Extract the [X, Y] coordinate from the center of the cell holding the provided text.  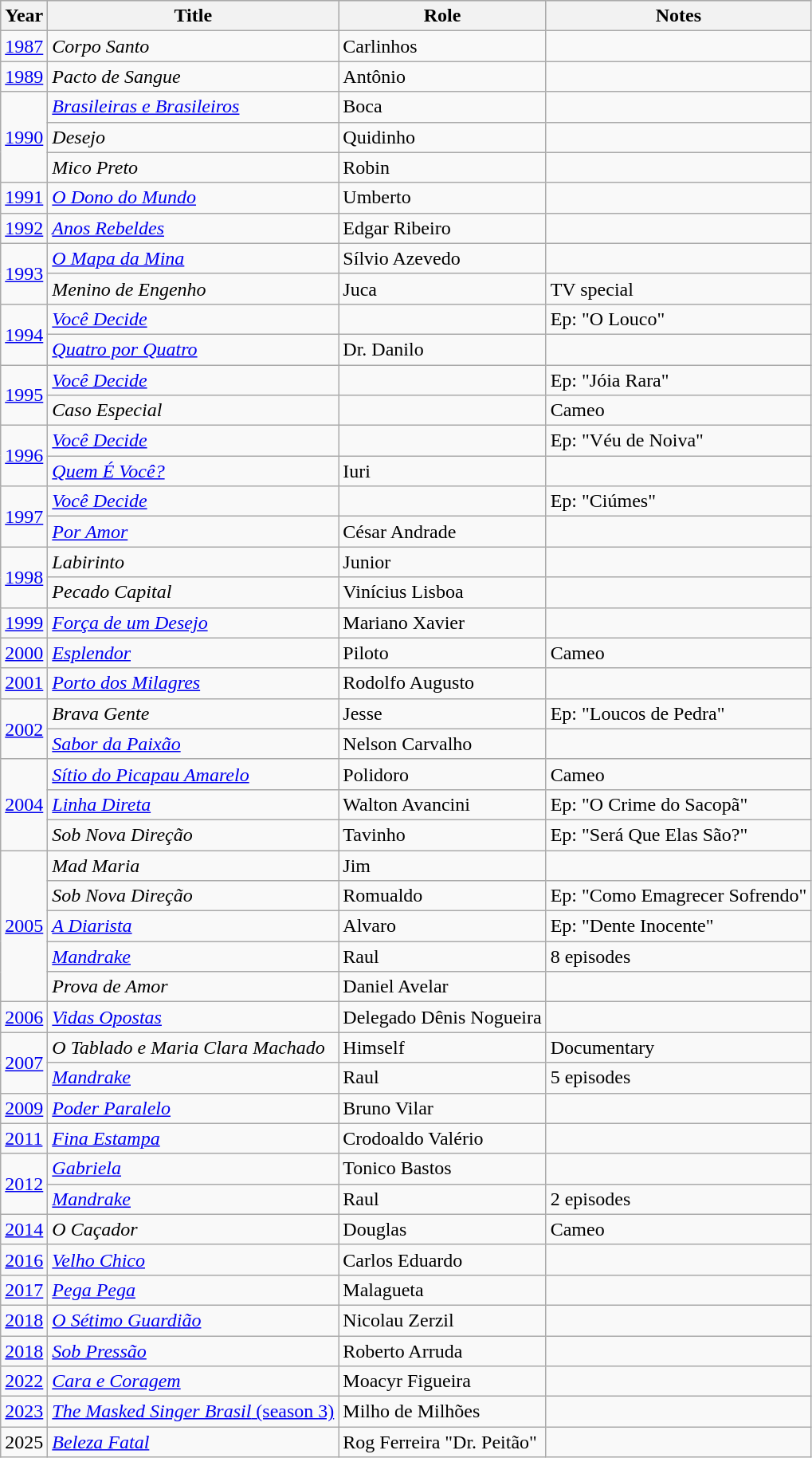
Malagueta [442, 1290]
1998 [24, 577]
Boca [442, 107]
Ep: "Como Emagrecer Sofrendo" [679, 896]
Antônio [442, 77]
Ep: "Véu de Noiva" [679, 441]
Iuri [442, 471]
Bruno Vilar [442, 1108]
Nicolau Zerzil [442, 1320]
Vinícius Lisboa [442, 592]
Desejo [193, 137]
Fina Estampa [193, 1138]
Role [442, 16]
Labirinto [193, 562]
Ep: "Jóia Rara" [679, 380]
Porto dos Milagres [193, 683]
O Tablado e Maria Clara Machado [193, 1047]
Vidas Opostas [193, 1017]
Sob Pressão [193, 1351]
2022 [24, 1381]
Brasileiras e Brasileiros [193, 107]
Himself [442, 1047]
1992 [24, 228]
2001 [24, 683]
2006 [24, 1017]
Crodoaldo Valério [442, 1138]
2014 [24, 1229]
Milho de Milhões [442, 1412]
Carlinhos [442, 46]
Sítio do Picapau Amarelo [193, 774]
2023 [24, 1412]
Robin [442, 167]
Poder Paralelo [193, 1108]
Menino de Engenho [193, 289]
O Mapa da Mina [193, 258]
Pecado Capital [193, 592]
Carlos Eduardo [442, 1260]
Esplendor [193, 653]
Quem É Você? [193, 471]
2016 [24, 1260]
O Sétimo Guardião [193, 1320]
Linha Direta [193, 804]
Ep: "Dente Inocente" [679, 926]
1997 [24, 517]
2002 [24, 729]
Beleza Fatal [193, 1442]
2007 [24, 1063]
Velho Chico [193, 1260]
Quidinho [442, 137]
2000 [24, 653]
2005 [24, 925]
The Masked Singer Brasil (season 3) [193, 1412]
Piloto [442, 653]
Roberto Arruda [442, 1351]
Ep: "Ciúmes" [679, 501]
2017 [24, 1290]
TV special [679, 289]
Moacyr Figueira [442, 1381]
1990 [24, 137]
Year [24, 16]
O Dono do Mundo [193, 198]
2004 [24, 804]
Romualdo [442, 896]
Tonico Bastos [442, 1169]
Ep: "Loucos de Pedra" [679, 713]
Caso Especial [193, 411]
Anos Rebeldes [193, 228]
2 episodes [679, 1199]
Gabriela [193, 1169]
1987 [24, 46]
O Caçador [193, 1229]
1994 [24, 334]
Ep: "O Crime do Sacopã" [679, 804]
1996 [24, 456]
1993 [24, 273]
Sabor da Paixão [193, 744]
Tavinho [442, 835]
Ep: "O Louco" [679, 319]
2009 [24, 1108]
1989 [24, 77]
5 episodes [679, 1078]
1999 [24, 623]
Douglas [442, 1229]
Jim [442, 865]
Dr. Danilo [442, 349]
Delegado Dênis Nogueira [442, 1017]
Title [193, 16]
Daniel Avelar [442, 987]
Pega Pega [193, 1290]
Por Amor [193, 532]
Polidoro [442, 774]
Corpo Santo [193, 46]
Edgar Ribeiro [442, 228]
Mico Preto [193, 167]
Pacto de Sangue [193, 77]
Walton Avancini [442, 804]
Nelson Carvalho [442, 744]
Mariano Xavier [442, 623]
Mad Maria [193, 865]
Juca [442, 289]
Documentary [679, 1047]
1995 [24, 395]
Rodolfo Augusto [442, 683]
2012 [24, 1184]
1991 [24, 198]
2011 [24, 1138]
Sílvio Azevedo [442, 258]
César Andrade [442, 532]
Quatro por Quatro [193, 349]
Notes [679, 16]
2025 [24, 1442]
Alvaro [442, 926]
Junior [442, 562]
Força de um Desejo [193, 623]
A Diarista [193, 926]
Jesse [442, 713]
Ep: "Será Que Elas São?" [679, 835]
8 episodes [679, 957]
Umberto [442, 198]
Prova de Amor [193, 987]
Brava Gente [193, 713]
Cara e Coragem [193, 1381]
Rog Ferreira "Dr. Peitão" [442, 1442]
